Capture the cell that displays the provided text and extract its [X, Y] central coordinate. 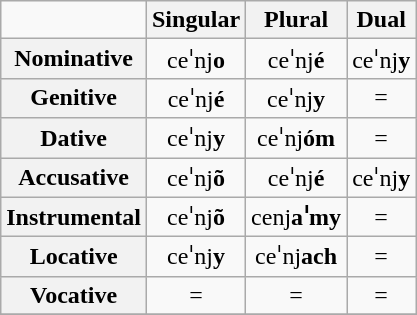
Singular [196, 20]
Dual [382, 20]
ceˈnjo [196, 59]
Accusative [74, 178]
Instrumental [74, 217]
Genitive [74, 98]
Plural [296, 20]
Nominative [74, 59]
ceˈnjach [296, 257]
cenjaˈmy [296, 217]
Vocative [74, 295]
ceˈnjóm [296, 138]
Dative [74, 138]
Locative [74, 257]
